From the cell containing the given text, extract its center point as (X, Y) coordinate. 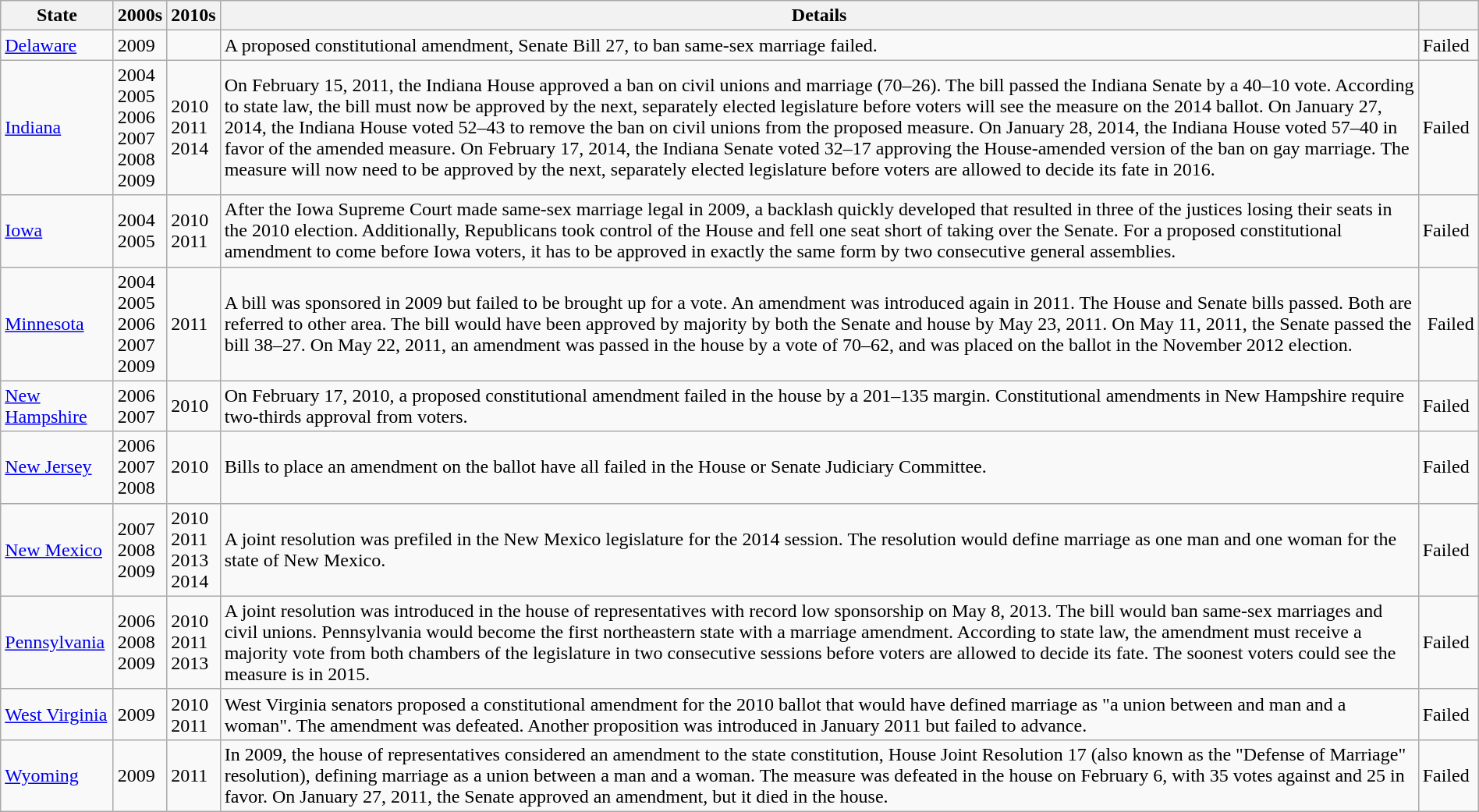
200720082009 (140, 549)
State (58, 16)
A proposed constitutional amendment, Senate Bill 27, to ban same-sex marriage failed. (819, 45)
West Virginia (58, 714)
2000s (140, 16)
20062007 (140, 406)
200420052006200720082009 (140, 128)
Iowa (58, 231)
Delaware (58, 45)
2010s (193, 16)
200620082009 (140, 643)
Indiana (58, 128)
New Mexico (58, 549)
201020112013 (193, 643)
Bills to place an amendment on the ballot have all failed in the House or Senate Judiciary Committee. (819, 467)
Pennsylvania (58, 643)
Details (819, 16)
2010201120132014 (193, 549)
200620072008 (140, 467)
New Jersey (58, 467)
Wyoming (58, 775)
201020112014 (193, 128)
New Hampshire (58, 406)
Minnesota (58, 324)
20042005200620072009 (140, 324)
20042005 (140, 231)
